Extract the (X, Y) coordinate from the center of the cell holding the provided text.  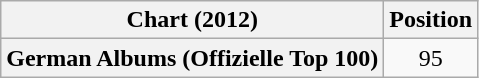
95 (431, 58)
German Albums (Offizielle Top 100) (192, 58)
Chart (2012) (192, 20)
Position (431, 20)
